For the text-containing cell, return its midpoint in [x, y] coordinate format. 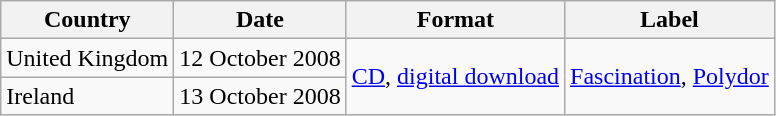
Country [88, 20]
Format [455, 20]
12 October 2008 [260, 58]
13 October 2008 [260, 96]
Date [260, 20]
United Kingdom [88, 58]
CD, digital download [455, 77]
Label [670, 20]
Ireland [88, 96]
Fascination, Polydor [670, 77]
